Pinpoint the cell where the given text exists, returning its [x, y] midpoint coordinate. 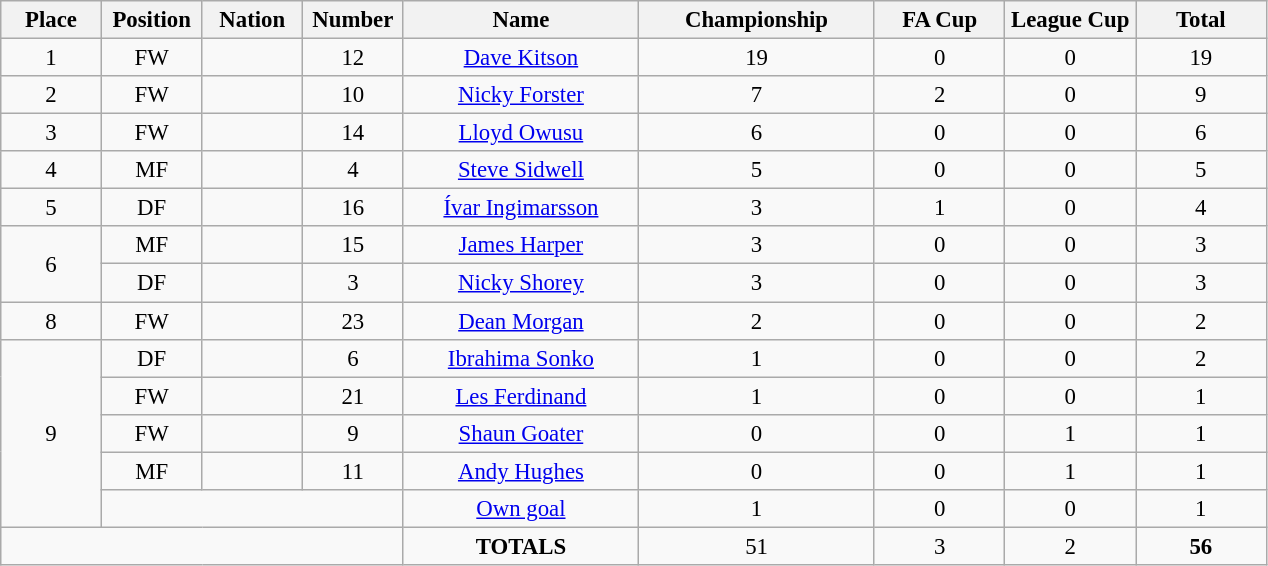
Andy Hughes [521, 471]
TOTALS [521, 546]
League Cup [1070, 20]
21 [354, 396]
15 [354, 245]
Steve Sidwell [521, 170]
James Harper [521, 245]
Les Ferdinand [521, 396]
FA Cup [940, 20]
10 [354, 95]
Dean Morgan [521, 321]
11 [354, 471]
56 [1202, 546]
Nation [252, 20]
14 [354, 133]
Dave Kitson [521, 58]
Championship [757, 20]
Place [52, 20]
Lloyd Owusu [521, 133]
Nicky Shorey [521, 283]
16 [354, 208]
Total [1202, 20]
Shaun Goater [521, 433]
7 [757, 95]
Name [521, 20]
Own goal [521, 509]
Ívar Ingimarsson [521, 208]
23 [354, 321]
Position [152, 20]
8 [52, 321]
Ibrahima Sonko [521, 358]
51 [757, 546]
Number [354, 20]
12 [354, 58]
Nicky Forster [521, 95]
